Extract the [x, y] coordinate from the center of the cell holding the provided text.  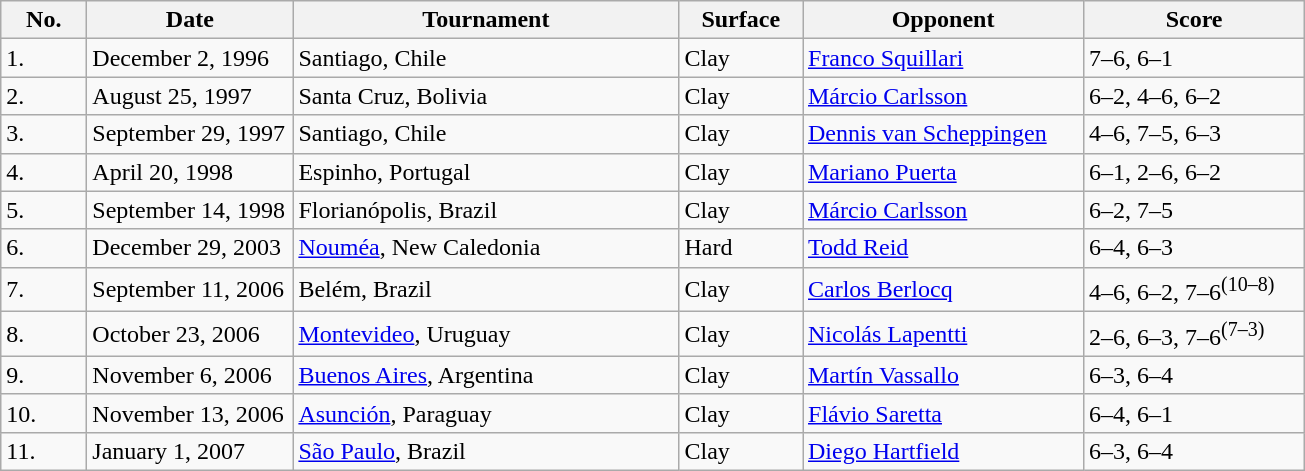
Date [190, 20]
November 6, 2006 [190, 375]
Tournament [486, 20]
December 2, 1996 [190, 58]
Hard [741, 248]
September 14, 1998 [190, 210]
6–4, 6–1 [1194, 413]
9. [44, 375]
4–6, 7–5, 6–3 [1194, 134]
11. [44, 451]
Dennis van Scheppingen [942, 134]
Santa Cruz, Bolivia [486, 96]
2–6, 6–3, 7–6(7–3) [1194, 334]
4. [44, 172]
6–1, 2–6, 6–2 [1194, 172]
Flávio Saretta [942, 413]
10. [44, 413]
No. [44, 20]
Belém, Brazil [486, 290]
3. [44, 134]
April 20, 1998 [190, 172]
Diego Hartfield [942, 451]
September 11, 2006 [190, 290]
Asunción, Paraguay [486, 413]
Buenos Aires, Argentina [486, 375]
6. [44, 248]
4–6, 6–2, 7–6(10–8) [1194, 290]
September 29, 1997 [190, 134]
November 13, 2006 [190, 413]
Mariano Puerta [942, 172]
7–6, 6–1 [1194, 58]
Nicolás Lapentti [942, 334]
Surface [741, 20]
Score [1194, 20]
Todd Reid [942, 248]
6–2, 7–5 [1194, 210]
Opponent [942, 20]
2. [44, 96]
6–4, 6–3 [1194, 248]
1. [44, 58]
January 1, 2007 [190, 451]
6–2, 4–6, 6–2 [1194, 96]
Florianópolis, Brazil [486, 210]
Franco Squillari [942, 58]
Martín Vassallo [942, 375]
Espinho, Portugal [486, 172]
Nouméa, New Caledonia [486, 248]
Carlos Berlocq [942, 290]
5. [44, 210]
December 29, 2003 [190, 248]
August 25, 1997 [190, 96]
Montevideo, Uruguay [486, 334]
7. [44, 290]
São Paulo, Brazil [486, 451]
8. [44, 334]
October 23, 2006 [190, 334]
